For the text-containing cell, return its midpoint in [x, y] coordinate format. 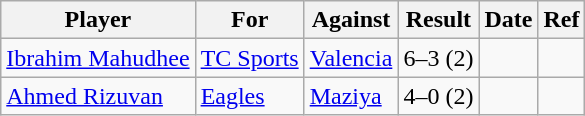
Ibrahim Mahudhee [98, 58]
Maziya [351, 96]
Ahmed Rizuvan [98, 96]
Valencia [351, 58]
Ref [562, 20]
Result [438, 20]
Player [98, 20]
Eagles [250, 96]
TC Sports [250, 58]
4–0 (2) [438, 96]
6–3 (2) [438, 58]
Date [508, 20]
For [250, 20]
Against [351, 20]
